Provide the (x, y) coordinate of the cell's center where the given text is located.  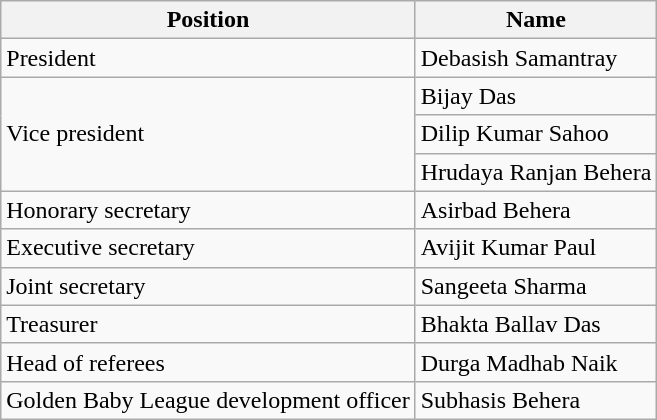
Sangeeta Sharma (536, 286)
Avijit Kumar Paul (536, 248)
Position (208, 20)
Bhakta Ballav Das (536, 324)
Durga Madhab Naik (536, 362)
Treasurer (208, 324)
Asirbad Behera (536, 210)
Honorary secretary (208, 210)
Hrudaya Ranjan Behera (536, 172)
Name (536, 20)
Debasish Samantray (536, 58)
Vice president (208, 134)
Dilip Kumar Sahoo (536, 134)
Head of referees (208, 362)
President (208, 58)
Bijay Das (536, 96)
Golden Baby League development officer (208, 400)
Executive secretary (208, 248)
Subhasis Behera (536, 400)
Joint secretary (208, 286)
